Provide the [X, Y] coordinate of the cell's center where the given text is located.  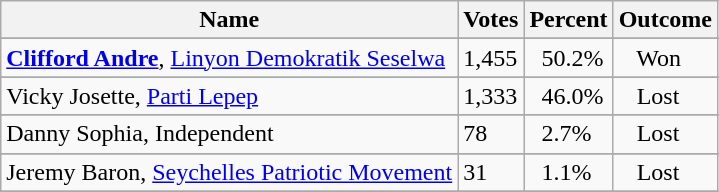
Vicky Josette, Parti Lepep [230, 96]
Danny Sophia, Independent [230, 134]
Percent [568, 20]
Outcome [665, 20]
2.7% [568, 134]
50.2% [568, 58]
31 [491, 172]
Votes [491, 20]
Jeremy Baron, Seychelles Patriotic Movement [230, 172]
1.1% [568, 172]
Name [230, 20]
1,333 [491, 96]
78 [491, 134]
Clifford Andre, Linyon Demokratik Seselwa [230, 58]
46.0% [568, 96]
1,455 [491, 58]
Won [665, 58]
